Detect which cell encompasses the target text, then output its [X, Y] center coordinate. 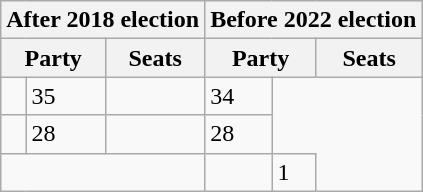
34 [238, 96]
After 2018 election [103, 20]
1 [294, 172]
35 [66, 96]
Before 2022 election [314, 20]
